Scan for the cell matching the given text and deliver its (x, y) coordinate at center. 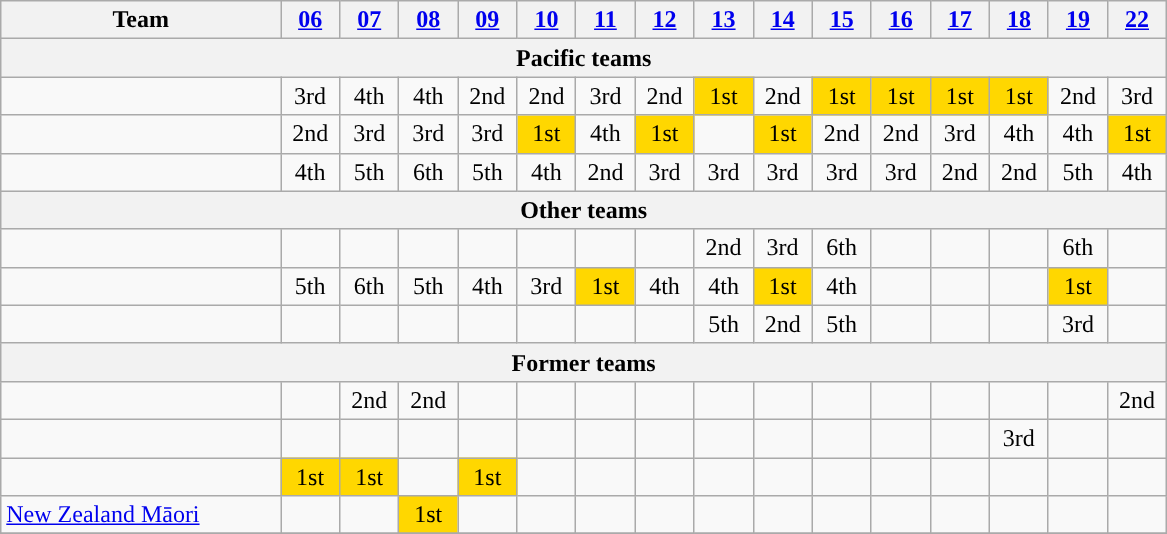
06 (310, 20)
19 (1078, 20)
11 (606, 20)
10 (546, 20)
15 (842, 20)
18 (1018, 20)
16 (900, 20)
Other teams (584, 210)
Pacific teams (584, 58)
12 (664, 20)
17 (960, 20)
08 (428, 20)
Former teams (584, 362)
07 (370, 20)
14 (782, 20)
13 (724, 20)
Team (141, 20)
09 (488, 20)
New Zealand Māori (141, 515)
22 (1136, 20)
